Pinpoint the cell where the given text exists, returning its [x, y] midpoint coordinate. 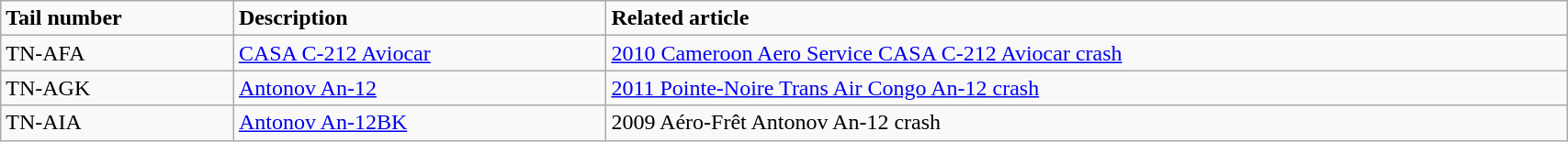
Antonov An-12 [420, 88]
Antonov An-12BK [420, 123]
2009 Aéro-Frêt Antonov An-12 crash [1087, 123]
Tail number [118, 18]
2011 Pointe-Noire Trans Air Congo An-12 crash [1087, 88]
Related article [1087, 18]
TN-AIA [118, 123]
TN-AFA [118, 53]
2010 Cameroon Aero Service CASA C-212 Aviocar crash [1087, 53]
TN-AGK [118, 88]
Description [420, 18]
CASA C-212 Aviocar [420, 53]
